Locate the cell with the specified text and output its [X, Y] center coordinate. 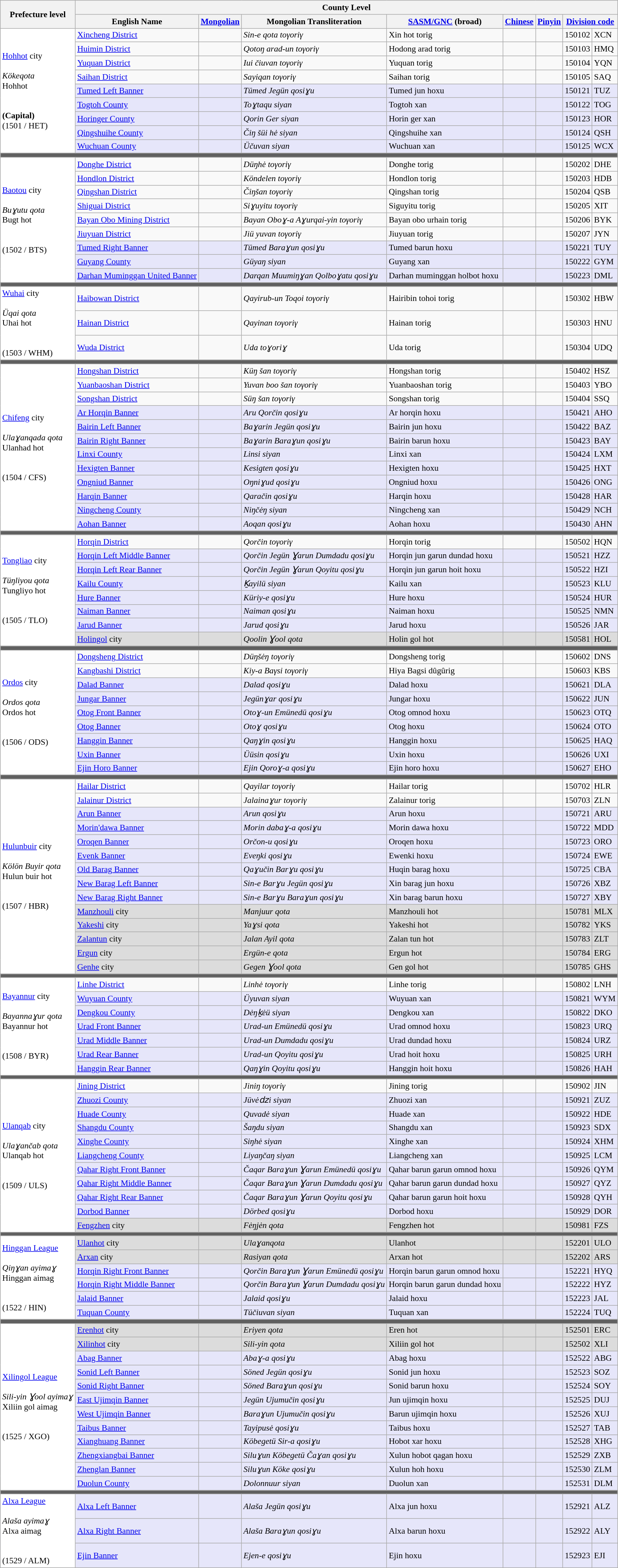
150724 [577, 856]
HDE [605, 1114]
TUY [605, 248]
HXT [605, 468]
HLR [605, 786]
Dongsheng torig [445, 657]
Sonid jun hoxu [445, 1372]
Siɣuyitu toγoriγ [314, 206]
Jiuyuan District [137, 234]
LNH [605, 985]
Erenhot city [137, 1330]
150726 [577, 884]
Saihan District [137, 77]
Qayilar toγoriγ [314, 786]
150205 [577, 206]
HAQ [605, 740]
Köbegetü Sir-a qosiɣu [314, 1442]
QSB [605, 192]
Üyuvan siyan [314, 999]
Otog hoxu [445, 727]
Qaŋɣin qosiɣu [314, 740]
Morin dabaɣ-a qosiɣu [314, 828]
Ulaɣanqota [314, 1243]
150207 [577, 234]
150223 [577, 276]
Jalainur District [137, 800]
150526 [577, 625]
Zalantun city [137, 939]
ONG [605, 482]
HYZ [605, 1285]
Siguyitu torig [445, 206]
DNS [605, 657]
152527 [577, 1428]
Qaračin qosiɣu [314, 496]
Otog omnod hoxu [445, 713]
Abag Banner [137, 1358]
Jiü yuvan toγoriγ [314, 234]
Üüsin qosiɣu [314, 755]
Kailu xan [445, 584]
Hanggin hoxu [445, 740]
DLA [605, 685]
Donghe torig [445, 164]
ZLT [605, 939]
SOY [605, 1386]
Jun ujimqin hoxu [445, 1400]
Otog Front Banner [137, 713]
Baraɣun Ujumučin qosiɣu [314, 1414]
Uda torig [445, 348]
Baɣarin Baraɣun qosiɣu [314, 441]
150781 [577, 911]
Abag hoxu [445, 1358]
Qahar barun garun omnod hoxu [445, 1169]
Eveŋki qosiɣu [314, 856]
SDX [605, 1128]
Zhenglan Banner [137, 1470]
150785 [577, 967]
150924 [577, 1142]
Bairin jun hoxu [445, 427]
Songshan District [137, 399]
Xin barag barun hoxu [445, 897]
Xiliin gol hot [445, 1344]
Eriyen qota [314, 1330]
Tuquan County [137, 1313]
Qayinan toγoriγ [314, 323]
Otoɣ-un Emünedü qosiɣu [314, 713]
URZ [605, 1041]
HZZ [605, 556]
ZXB [605, 1456]
Güyaŋ siyan [314, 262]
Otoɣ qosiɣu [314, 727]
HSZ [605, 371]
150581 [577, 639]
150802 [577, 985]
Dorbod Banner [137, 1211]
Xinghe xan [445, 1142]
Qahar Right Front Banner [137, 1169]
QSH [605, 133]
Tümed Baraɣun qosiɣu [314, 248]
150926 [577, 1169]
Dengkou County [137, 1013]
150923 [577, 1128]
Bayan Obo Mining District [137, 220]
YQN [605, 63]
Naiman hoxu [445, 611]
150727 [577, 897]
Qahar barun garun dundad hoxu [445, 1184]
150821 [577, 999]
Taibus hoxu [445, 1428]
Qahar Right Rear Banner [137, 1198]
Küŋ šan toγoriγ [314, 371]
Aoqan qosiɣu [314, 524]
Zhuozi xan [445, 1100]
Gen gol hot [445, 967]
HNU [605, 323]
Holin gol hot [445, 639]
150124 [577, 133]
Hanggin hoit hoxu [445, 1068]
Guyang xan [445, 262]
Darhan muminggan holbot hoxu [445, 276]
Hainan torig [445, 323]
Hexigten Banner [137, 468]
WCX [605, 146]
Eren hot [445, 1330]
Fengzhen hot [445, 1225]
Shangdu County [137, 1128]
150105 [577, 77]
ZLN [605, 800]
152531 [577, 1483]
Shiguai District [137, 206]
Horqin Left Middle Banner [137, 556]
ZUZ [605, 1100]
152501 [577, 1330]
150927 [577, 1184]
HOR [605, 119]
Bayan obo urhain torig [445, 220]
Duolun County [137, 1483]
Urad-un Dumdadu qosiɣu [314, 1041]
Jarud Banner [137, 625]
Bairin barun hoxu [445, 441]
XBZ [605, 884]
TAB [605, 1428]
Ar Horqin Banner [137, 413]
Manjuur qota [314, 911]
Horqin Right Front Banner [137, 1271]
Jiuyuan torig [445, 234]
152528 [577, 1442]
Düŋšėŋ toγoriγ [314, 657]
152221 [577, 1271]
150521 [577, 556]
150221 [577, 248]
150430 [577, 524]
152523 [577, 1372]
HBW [605, 299]
152923 [577, 1556]
Wuchuan County [137, 146]
150703 [577, 800]
LCM [605, 1156]
Hodong arad torig [445, 49]
150522 [577, 570]
Sili-yin qota [314, 1344]
Yuquan torig [445, 63]
Xin barag jun hoxu [445, 884]
XCN [605, 35]
Songshan torig [445, 399]
Harqin Banner [137, 496]
ALZ [605, 1507]
Naiman qosiɣu [314, 611]
SSQ [605, 399]
Qahar barun garun hoit hoxu [445, 1198]
150625 [577, 740]
150925 [577, 1156]
Jalan Ayil qota [314, 939]
Huade County [137, 1114]
Alxa jun hoxu [445, 1507]
Sin-e Barɣu Jegün qosiɣu [314, 884]
Čiŋ šüi hė siyan [314, 133]
Ejen-e qosiɣu [314, 1556]
HUR [605, 598]
Jalaid qosiɣu [314, 1299]
152522 [577, 1358]
DKO [605, 1013]
SASM/GNC (broad) [445, 21]
Darqan Muumiŋɣan Qolboɣatu qosiɣu [314, 276]
150422 [577, 427]
150721 [577, 814]
Pinyin [549, 21]
Togtoh xan [445, 105]
Manzhouli city [137, 911]
Horqin torig [445, 542]
152922 [577, 1531]
Hiya Bagsi dûgûrig [445, 671]
Hainan District [137, 323]
Hure Banner [137, 598]
Ergun hot [445, 953]
150426 [577, 482]
150524 [577, 598]
HAR [605, 496]
Alxa League Alaša ayimaɣ Alxa aimag(1529 / ALM) [38, 1531]
Darhan Muminggan United Banner [137, 276]
Jegünɣar qosiɣu [314, 699]
New Barag Right Banner [137, 897]
Ejin Banner [137, 1556]
Gegen Ɣool qota [314, 967]
Division code [590, 21]
Üčuvan siyan [314, 146]
Qingshan torig [445, 192]
Qaŋɣin Qoyitu qosiɣu [314, 1068]
Alxa Right Banner [137, 1531]
150722 [577, 828]
Linxi County [137, 454]
152224 [577, 1313]
Yuanbaoshan District [137, 385]
Hobot xar hoxu [445, 1442]
Tümed Jegün qosiɣu [314, 91]
Hure hoxu [445, 598]
Horin ger xan [445, 119]
150626 [577, 755]
Urad Middle Banner [137, 1041]
Sin-e Barɣu Baraɣun qosiɣu [314, 897]
Bayan Oboɣ-a Aɣurqai-yin toγoriγ [314, 220]
Bairin Right Banner [137, 441]
OTO [605, 727]
Ningcheng xan [445, 510]
Rasiyan qota [314, 1257]
Fengzhen city [137, 1225]
JAR [605, 625]
EWE [605, 856]
Old Barag Banner [137, 870]
Morin'dawa Banner [137, 828]
EHO [605, 768]
Qahar Right Middle Banner [137, 1184]
TUZ [605, 91]
150824 [577, 1041]
150822 [577, 1013]
XUJ [605, 1414]
Hinggan League Qiŋɣan ayimaɣ Hinggan aimag(1522 / HIN) [38, 1278]
152524 [577, 1386]
Bayannur city Bayannaɣur qota Bayannur hot(1508 / BYR) [38, 1027]
Hailar torig [445, 786]
DLM [605, 1483]
Niŋčėŋ siyan [314, 510]
JAL [605, 1299]
150404 [577, 399]
ERG [605, 953]
BAZ [605, 427]
150623 [577, 713]
Horqin jun garun dundad hoxu [445, 556]
Čaqar Baraɣun Ɣarun Dumdadu qosiɣu [314, 1184]
JIN [605, 1086]
150702 [577, 786]
Barun ujimqin hoxu [445, 1414]
CBA [605, 870]
Qayirub-un Toqoi toγoriγ [314, 299]
Dalad hoxu [445, 685]
150523 [577, 584]
Xulun hobot qagan hoxu [445, 1456]
Hondlon District [137, 178]
HDB [605, 178]
Yakeshi city [137, 925]
152525 [577, 1400]
Hondlon torig [445, 178]
Qingshuihe County [137, 133]
JYN [605, 234]
152201 [577, 1243]
URQ [605, 1027]
150602 [577, 657]
Zalan tun hot [445, 939]
Düŋhė toγoriγ [314, 164]
KLU [605, 584]
Hulunbuir city Kölön Buyir qota Hulun buir hot(1507 / HBR) [38, 877]
Jalaid hoxu [445, 1299]
GYM [605, 262]
Söned Jegün qosiɣu [314, 1372]
Ewenki hoxu [445, 856]
Genhe city [137, 967]
150103 [577, 49]
Qotoŋ arad-un toγoriγ [314, 49]
150424 [577, 454]
Qaɣučin Barɣu qosiɣu [314, 870]
Wuchuan xan [445, 146]
150402 [577, 371]
Kiy-a Baγsi toγoriγ [314, 671]
Jalaid Banner [137, 1299]
Arxan hot [445, 1257]
Saihan torig [445, 77]
Horqin District [137, 542]
150621 [577, 685]
Dongsheng District [137, 657]
Jüvėǳi siyan [314, 1100]
150303 [577, 323]
Qorčin toγoriγ [314, 542]
Yakeshi hot [445, 925]
Qorin Ger siyan [314, 119]
Xinghe County [137, 1142]
Uxin Banner [137, 755]
Urad omnod hoxu [445, 1027]
Hexigten hoxu [445, 468]
Xilinhot city [137, 1344]
Siluɣun Köke qosiɣu [314, 1470]
Aohan hoxu [445, 524]
HZI [605, 570]
Xulun hoh hoxu [445, 1470]
152921 [577, 1507]
YBO [605, 385]
Hongshan torig [445, 371]
Qingshuihe xan [445, 133]
Linhė toγoriγ [314, 985]
Süŋ šan toγoriγ [314, 399]
150784 [577, 953]
152222 [577, 1285]
English Name [137, 21]
152529 [577, 1456]
FZS [605, 1225]
Haibowan District [137, 299]
Urad Rear Banner [137, 1054]
150421 [577, 413]
EJI [605, 1556]
Kangbashi District [137, 671]
Baotou city Buɣutu qota Bugt hot(1502 / BTS) [38, 220]
Yuanbaoshan torig [445, 385]
152502 [577, 1344]
Horqin Left Rear Banner [137, 570]
150202 [577, 164]
Tumed Right Banner [137, 248]
Ulanhot city [137, 1243]
DML [605, 276]
Yaɣsi qota [314, 925]
Čaqar Baraɣun Ɣarun Qoyitu qosiɣu [314, 1198]
Huimin District [137, 49]
Dorbod hoxu [445, 1211]
Horqin jun garun hoit hoxu [445, 570]
BYK [605, 220]
Iui čiuvan toγoriγ [314, 63]
150603 [577, 671]
Xincheng District [137, 35]
Jining District [137, 1086]
Taibus Banner [137, 1428]
ZLM [605, 1470]
Qorčin Jegün Ɣarun Dumdadu qosiɣu [314, 556]
Čiŋšan toγoriγ [314, 192]
Xin hot torig [445, 35]
Ordos city Ordos qota Ordos hot(1506 / ODS) [38, 713]
150627 [577, 768]
Söned Baraɣun qosiɣu [314, 1386]
Aru Qorčin qosiɣu [314, 413]
Jegün Ujumučin qosiɣu [314, 1400]
150222 [577, 262]
150429 [577, 510]
Orčon-u qosiɣu [314, 842]
Holingol city [137, 639]
Qingshan District [137, 192]
150502 [577, 542]
152223 [577, 1299]
Manzhouli hot [445, 911]
SOZ [605, 1372]
Quvadė siyan [314, 1114]
Urad hoit hoxu [445, 1054]
150304 [577, 348]
150122 [577, 105]
ABG [605, 1358]
Küriy-e qosiɣu [314, 598]
AHO [605, 413]
KBS [605, 671]
Ar horqin hoxu [445, 413]
NCH [605, 510]
150104 [577, 63]
Urad-un Emünedü qosiɣu [314, 1027]
Alaša Baraɣun qosiɣu [314, 1531]
HOL [605, 639]
150206 [577, 220]
Liangcheng xan [445, 1156]
Alaša Jegün qosiɣu [314, 1507]
Morin dawa hoxu [445, 828]
Ulanqab city Ulaɣančab qota Ulanqab hot(1509 / ULS) [38, 1156]
Tumed Left Banner [137, 91]
DOR [605, 1211]
MLX [605, 911]
Qorčin Baraɣun Ɣarun Emünedü qosiɣu [314, 1271]
Yuvan boo šan toγoriγ [314, 385]
Qoolin Ɣool qota [314, 639]
152526 [577, 1414]
OTQ [605, 713]
Prefecture level [38, 14]
Ningcheng County [137, 510]
Jarud hoxu [445, 625]
Yuquan District [137, 63]
Mongolian [220, 21]
Linsi siyan [314, 454]
Togtoh County [137, 105]
Sin-e qota toγoriγ [314, 35]
Huade xan [445, 1114]
Oroqen Banner [137, 842]
150929 [577, 1211]
Linxi xan [445, 454]
XBY [605, 897]
150125 [577, 146]
ALY [605, 1531]
Wuyuan xan [445, 999]
150922 [577, 1114]
QYZ [605, 1184]
Chifeng city Ulaɣanqada qota Ulanhad hot(1504 / CFS) [38, 448]
Toɣtaqu siyan [314, 105]
Wuda District [137, 348]
Jining torig [445, 1086]
Wuhai city Üqai qota Uhai hot(1503 / WHM) [38, 323]
150423 [577, 441]
Arun hoxu [445, 814]
DHE [605, 164]
Sonid barun hoxu [445, 1386]
150203 [577, 178]
Ejin hoxu [445, 1556]
150403 [577, 385]
Bairin Left Banner [137, 427]
150783 [577, 939]
Jarud qosiɣu [314, 625]
Abaɣ-a qosiɣu [314, 1358]
XHM [605, 1142]
150302 [577, 299]
Sonid Right Banner [137, 1386]
Jungar Banner [137, 699]
Chinese [519, 21]
Arun qosiɣu [314, 814]
Zalainur torig [445, 800]
Jungar hoxu [445, 699]
HAH [605, 1068]
Ḵayilü siyan [314, 584]
Dolonnuur siyan [314, 1483]
Čaqar Baraɣun Ɣarun Emünedü qosiɣu [314, 1169]
MDD [605, 828]
150902 [577, 1086]
Harqin hoxu [445, 496]
150981 [577, 1225]
150525 [577, 611]
150823 [577, 1027]
Oŋniɣud qosiɣu [314, 482]
Kailu County [137, 584]
Ejin Qoroɣ-a qosiɣu [314, 768]
TUQ [605, 1313]
Jalainaɣur toγoriγ [314, 800]
Hanggin Banner [137, 740]
WYM [605, 999]
LXM [605, 454]
150102 [577, 35]
ARS [605, 1257]
XLI [605, 1344]
SAQ [605, 77]
HQN [605, 542]
Linhe torig [445, 985]
Otog Banner [137, 727]
150928 [577, 1198]
Dėŋḵėü siyan [314, 1013]
Donghe District [137, 164]
Liyaŋčaŋ siyan [314, 1156]
152530 [577, 1470]
Tumed barun hoxu [445, 248]
Tüčiuvan siyan [314, 1313]
ORO [605, 842]
150204 [577, 192]
Ejin horo hoxu [445, 768]
Urad-un Qoyitu qosiɣu [314, 1054]
Siŋhė siyan [314, 1142]
Ejin Horo Banner [137, 768]
Baɣarin Jegün qosiɣu [314, 427]
Mongolian Transliteration [314, 21]
Ergün-e qota [314, 953]
Arxan city [137, 1257]
Guyang County [137, 262]
Linhe District [137, 985]
XHG [605, 1442]
150425 [577, 468]
QYM [605, 1169]
150826 [577, 1068]
GHS [605, 967]
Urad Front Banner [137, 1027]
Arun Banner [137, 814]
Uda toɣoriɣ [314, 348]
Ulanhot [445, 1243]
Duolun xan [445, 1483]
DUJ [605, 1400]
Sonid Left Banner [137, 1372]
YKS [605, 925]
Hongshan District [137, 371]
Šaŋdu siyan [314, 1128]
Naiman Banner [137, 611]
Horinger County [137, 119]
Wuyuan County [137, 999]
BAY [605, 441]
AHN [605, 524]
Qorčin Jegün Ɣarun Qoyitu qosiɣu [314, 570]
150723 [577, 842]
HYQ [605, 1271]
Xilingol League Sili-yin Ɣool ayimaɣ Xiliin gol aimag(1525 / XGO) [38, 1407]
HMQ [605, 49]
Zhengxiangbai Banner [137, 1456]
Shangdu xan [445, 1128]
County Level [346, 7]
150123 [577, 119]
XIT [605, 206]
JUN [605, 699]
NMN [605, 611]
Dalad Banner [137, 685]
Urad dundad hoxu [445, 1041]
Hailar District [137, 786]
Siluɣun Köbegetü Čaɣan qosiɣu [314, 1456]
Tuquan xan [445, 1313]
Alxa barun hoxu [445, 1531]
150121 [577, 91]
150624 [577, 727]
Dalad qosiɣu [314, 685]
Aohan Banner [137, 524]
150825 [577, 1054]
Dengkou xan [445, 1013]
152202 [577, 1257]
Kesigten qosiɣu [314, 468]
150921 [577, 1100]
Hohhot city Kökeqota Hohhot(Capital)(1501 / HET) [38, 91]
Horqin Right Middle Banner [137, 1285]
Tayipusė qosiɣu [314, 1428]
Evenk Banner [137, 856]
Alxa Left Banner [137, 1507]
Köndelen toγoriγ [314, 178]
Liangcheng County [137, 1156]
New Barag Left Banner [137, 884]
Fėŋjėn qota [314, 1225]
Oroqen hoxu [445, 842]
ARU [605, 814]
ULO [605, 1243]
Hairibin tohoi torig [445, 299]
150428 [577, 496]
Ongniud Banner [137, 482]
Ongniud hoxu [445, 482]
Sayiqan toγoriγ [314, 77]
TOG [605, 105]
Zhuozi County [137, 1100]
Jiniŋ toγoriγ [314, 1086]
Huqin barag hoxu [445, 870]
ERC [605, 1330]
150725 [577, 870]
Horqin barun garun omnod hoxu [445, 1271]
Tumed jun hoxu [445, 91]
East Ujimqin Banner [137, 1400]
Xianghuang Banner [137, 1442]
Qorčin Baraɣun Ɣarun Dumdadu qosiɣu [314, 1285]
UXI [605, 755]
Ergun city [137, 953]
UDQ [605, 348]
Uxin hoxu [445, 755]
Horqin barun garun dundad hoxu [445, 1285]
West Ujimqin Banner [137, 1414]
Tongliao city Tüŋliyou qota Tungliyo hot(1505 / TLO) [38, 590]
URH [605, 1054]
Dörbed qosiɣu [314, 1211]
QYH [605, 1198]
150622 [577, 699]
Hanggin Rear Banner [137, 1068]
150782 [577, 925]
